For the text-containing cell, return its midpoint in [X, Y] coordinate format. 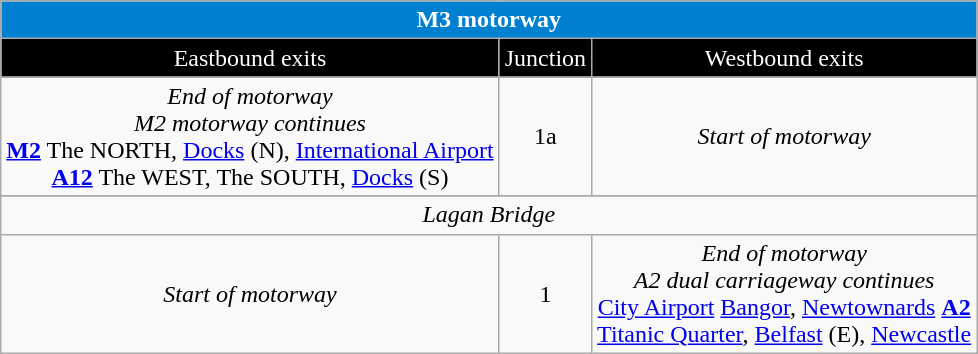
M3 motorway [489, 20]
Eastbound exits [250, 58]
Lagan Bridge [489, 215]
Westbound exits [784, 58]
1a [545, 136]
Junction [545, 58]
End of motorwayA2 dual carriageway continuesCity Airport Bangor, Newtownards A2Titanic Quarter, Belfast (E), Newcastle [784, 294]
End of motorwayM2 motorway continuesM2 The NORTH, Docks (N), International Airport A12 The WEST, The SOUTH, Docks (S) [250, 136]
1 [545, 294]
